Locate the cell with the specified text and output its (x, y) center coordinate. 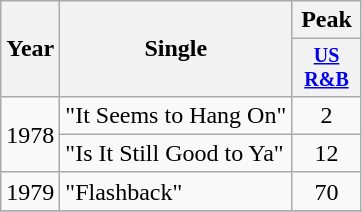
Peak (326, 20)
2 (326, 115)
1979 (30, 191)
"Flashback" (176, 191)
1978 (30, 134)
12 (326, 153)
70 (326, 191)
Year (30, 49)
"Is It Still Good to Ya" (176, 153)
"It Seems to Hang On" (176, 115)
USR&B (326, 68)
Single (176, 49)
